Identify which cell holds the provided text, then report its [x, y] central coordinate. 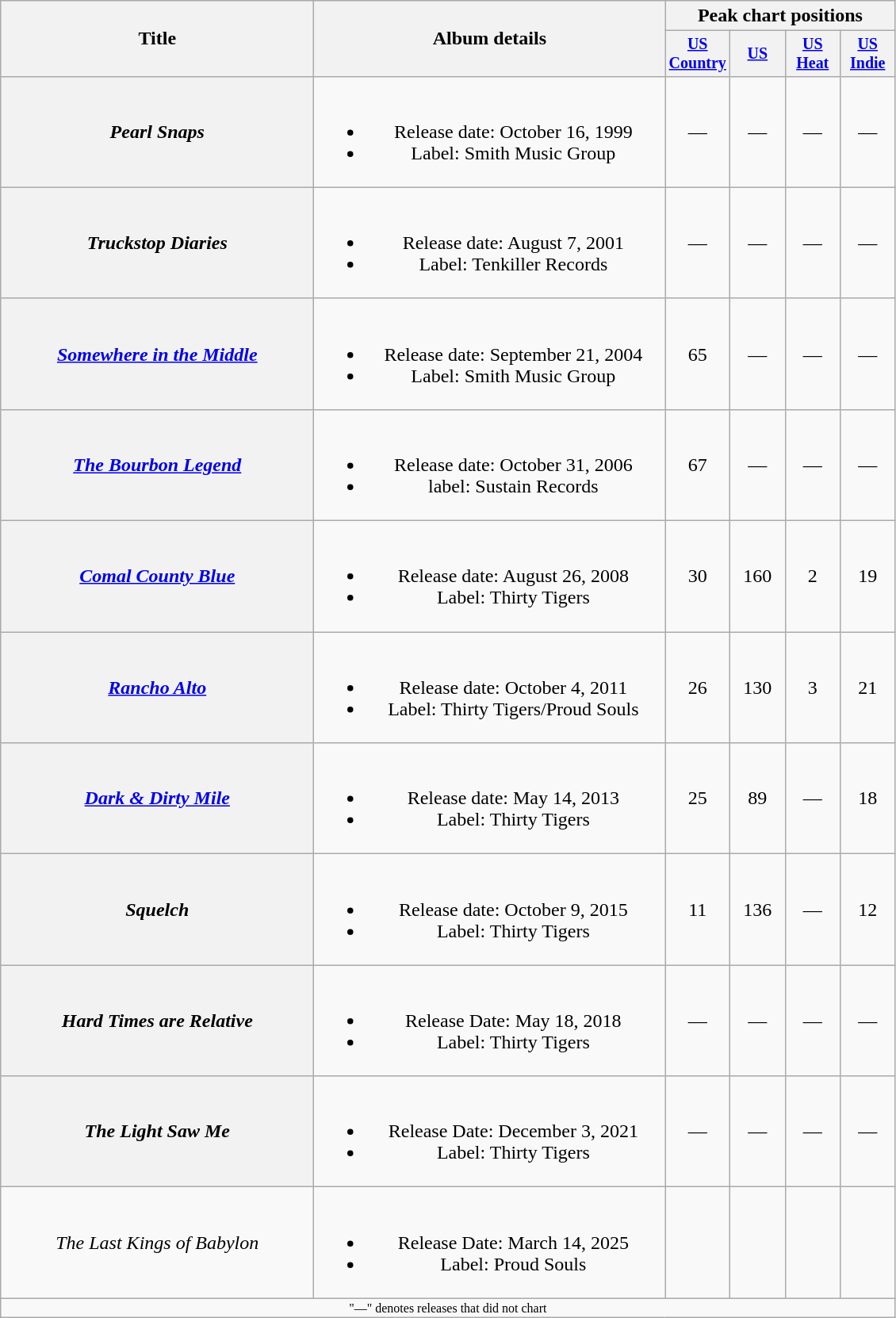
Comal County Blue [157, 577]
Release date: August 26, 2008Label: Thirty Tigers [490, 577]
Release Date: March 14, 2025Label: Proud Souls [490, 1243]
Rancho Alto [157, 688]
11 [698, 910]
12 [867, 910]
21 [867, 688]
67 [698, 465]
US Country [698, 54]
Release Date: December 3, 2021Label: Thirty Tigers [490, 1132]
US [758, 54]
3 [812, 688]
19 [867, 577]
Truckstop Diaries [157, 243]
USHeat [812, 54]
136 [758, 910]
Release date: October 4, 2011Label: Thirty Tigers/Proud Souls [490, 688]
Peak chart positions [780, 16]
Title [157, 39]
Release date: August 7, 2001Label: Tenkiller Records [490, 243]
Dark & Dirty Mile [157, 799]
2 [812, 577]
Hard Times are Relative [157, 1021]
25 [698, 799]
Somewhere in the Middle [157, 354]
65 [698, 354]
26 [698, 688]
89 [758, 799]
Release Date: May 18, 2018Label: Thirty Tigers [490, 1021]
"—" denotes releases that did not chart [448, 1308]
130 [758, 688]
Release date: October 9, 2015Label: Thirty Tigers [490, 910]
USIndie [867, 54]
Album details [490, 39]
Pearl Snaps [157, 132]
Release date: May 14, 2013Label: Thirty Tigers [490, 799]
Release date: October 31, 2006label: Sustain Records [490, 465]
18 [867, 799]
Squelch [157, 910]
30 [698, 577]
160 [758, 577]
Release date: September 21, 2004Label: Smith Music Group [490, 354]
Release date: October 16, 1999Label: Smith Music Group [490, 132]
The Bourbon Legend [157, 465]
The Last Kings of Babylon [157, 1243]
The Light Saw Me [157, 1132]
